Detect which cell encompasses the target text, then output its (x, y) center coordinate. 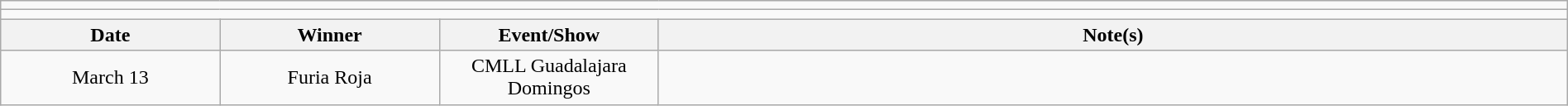
Winner (329, 35)
CMLL Guadalajara Domingos (549, 78)
Date (111, 35)
Note(s) (1113, 35)
March 13 (111, 78)
Event/Show (549, 35)
Furia Roja (329, 78)
